Identify which cell holds the provided text, then report its [x, y] central coordinate. 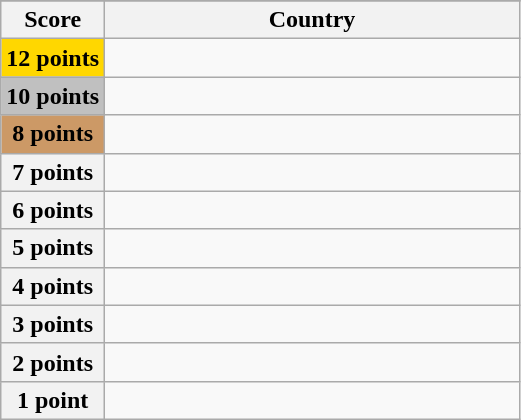
3 points [53, 324]
6 points [53, 210]
1 point [53, 400]
2 points [53, 362]
10 points [53, 96]
4 points [53, 286]
8 points [53, 134]
Country [312, 20]
Score [53, 20]
12 points [53, 58]
5 points [53, 248]
7 points [53, 172]
